From the cell containing the given text, extract its center point as (x, y) coordinate. 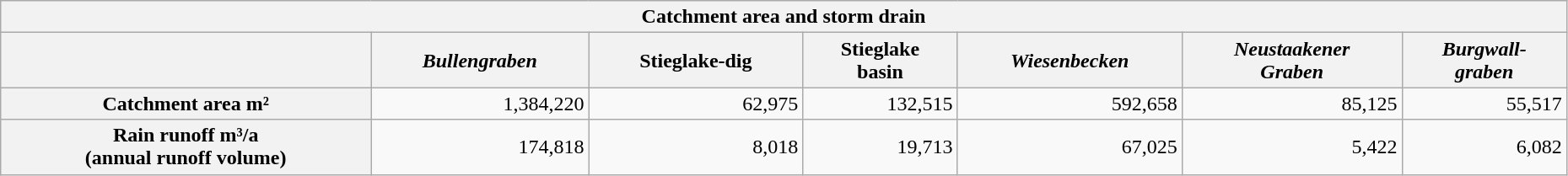
55,517 (1484, 104)
Catchment area m² (186, 104)
8,018 (696, 147)
Catchment area and storm drain (784, 17)
Wiesenbecken (1070, 61)
592,658 (1070, 104)
62,975 (696, 104)
5,422 (1292, 147)
Rain runoff m³/a(annual runoff volume) (186, 147)
Bullengraben (480, 61)
1,384,220 (480, 104)
132,515 (881, 104)
Stieglakebasin (881, 61)
Stieglake-dig (696, 61)
67,025 (1070, 147)
85,125 (1292, 104)
Burgwall-graben (1484, 61)
19,713 (881, 147)
6,082 (1484, 147)
NeustaakenerGraben (1292, 61)
174,818 (480, 147)
